Extract the [x, y] coordinate from the center of the cell holding the provided text.  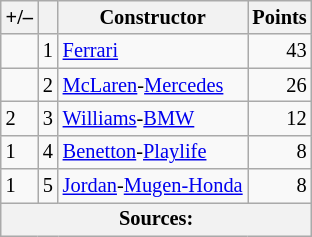
43 [280, 51]
Ferrari [153, 51]
Jordan-Mugen-Honda [153, 186]
+/– [20, 17]
5 [48, 186]
Constructor [153, 17]
4 [48, 152]
26 [280, 85]
12 [280, 118]
McLaren-Mercedes [153, 85]
Benetton-Playlife [153, 152]
Williams-BMW [153, 118]
3 [48, 118]
Sources: [156, 219]
Points [280, 17]
